From the cell containing the given text, extract its center point as [X, Y] coordinate. 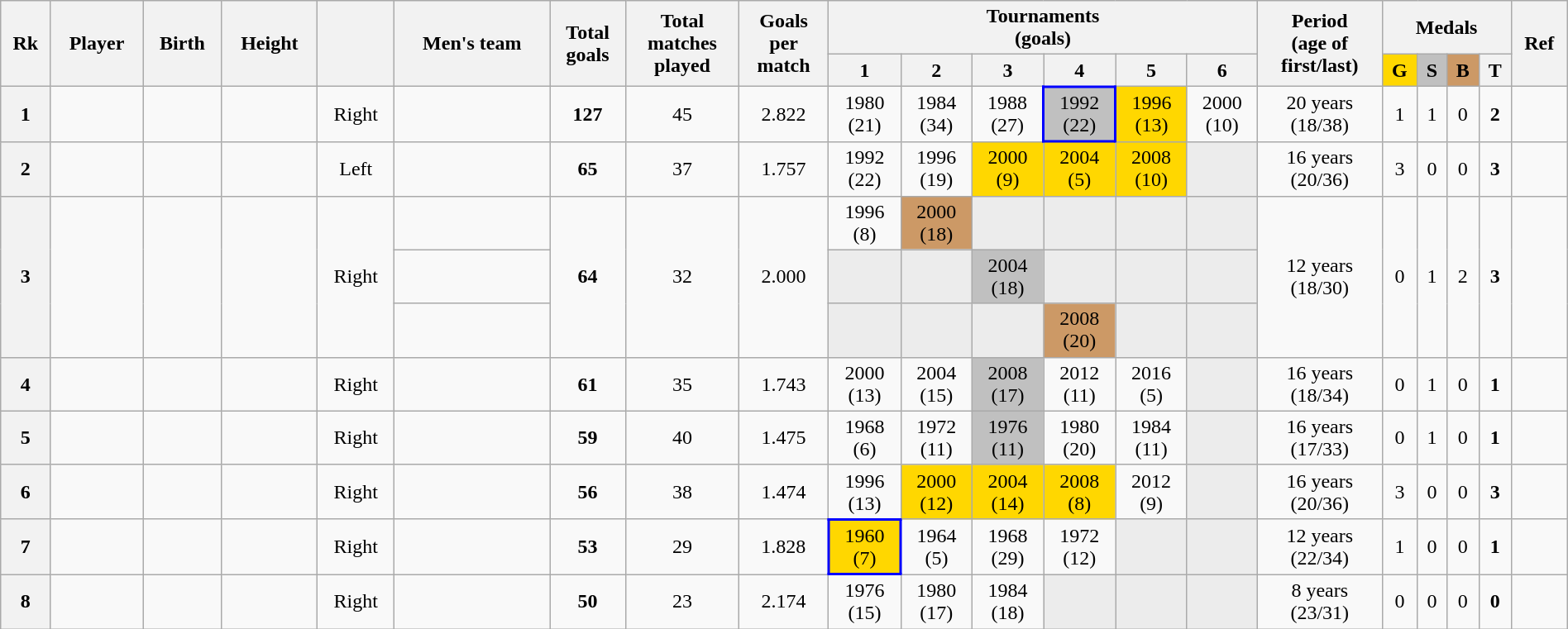
40 [681, 438]
Height [270, 44]
2000(10) [1222, 114]
1984(18) [1007, 602]
65 [588, 169]
2000(9) [1007, 169]
35 [681, 384]
2000(18) [936, 223]
2016(5) [1151, 384]
1980(20) [1080, 438]
2000(12) [936, 492]
1984(34) [936, 114]
Birth [182, 44]
8 years(23/31) [1320, 602]
2004(15) [936, 384]
2012(11) [1080, 384]
1.475 [783, 438]
59 [588, 438]
56 [588, 492]
Medals [1446, 28]
2008(10) [1151, 169]
53 [588, 547]
45 [681, 114]
Totalgoals [588, 44]
2008(20) [1080, 331]
B [1462, 71]
23 [681, 602]
Men's team [472, 44]
Player [97, 44]
Left [356, 169]
16 years(18/34) [1320, 384]
1972(12) [1080, 547]
Totalmatchesplayed [681, 44]
1996(19) [936, 169]
61 [588, 384]
2.822 [783, 114]
2012(9) [1151, 492]
38 [681, 492]
2004(18) [1007, 276]
1996(8) [865, 223]
Rk [26, 44]
2.000 [783, 276]
29 [681, 547]
Goalspermatch [783, 44]
1988(27) [1007, 114]
1.757 [783, 169]
Tournaments(goals) [1044, 28]
50 [588, 602]
127 [588, 114]
1980(17) [936, 602]
12 years(18/30) [1320, 276]
Ref [1539, 44]
S [1432, 71]
T [1495, 71]
2008(17) [1007, 384]
37 [681, 169]
8 [26, 602]
7 [26, 547]
2008(8) [1080, 492]
12 years(22/34) [1320, 547]
1976(11) [1007, 438]
1964(5) [936, 547]
2.174 [783, 602]
1.474 [783, 492]
1960(7) [865, 547]
1968(6) [865, 438]
32 [681, 276]
G [1399, 71]
1984(11) [1151, 438]
1.828 [783, 547]
2004(14) [1007, 492]
2000(13) [865, 384]
1980(21) [865, 114]
Period(age offirst/last) [1320, 44]
1968(29) [1007, 547]
64 [588, 276]
16 years(17/33) [1320, 438]
2004(5) [1080, 169]
1976(15) [865, 602]
1972(11) [936, 438]
1.743 [783, 384]
20 years(18/38) [1320, 114]
